Identify which cell holds the provided text, then report its [X, Y] central coordinate. 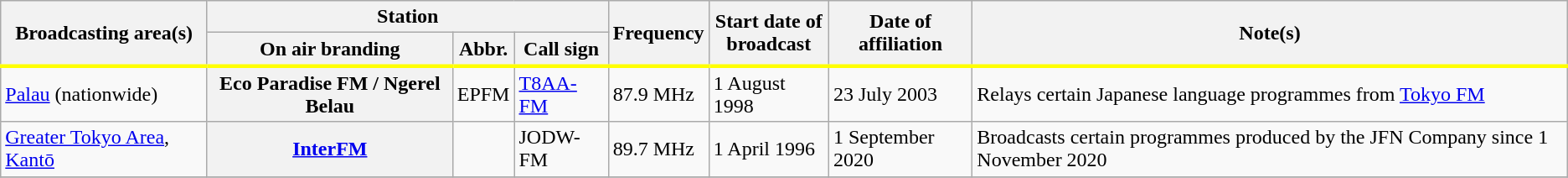
Broadcasting area(s) [104, 34]
T8AA-FM [561, 94]
JODW-FM [561, 149]
1 August 1998 [769, 94]
InterFM [330, 149]
Call sign [561, 50]
Note(s) [1270, 34]
Start date ofbroadcast [769, 34]
Abbr. [483, 50]
Eco Paradise FM / Ngerel Belau [330, 94]
On air branding [330, 50]
87.9 MHz [658, 94]
Frequency [658, 34]
EPFM [483, 94]
Broadcasts certain programmes produced by the JFN Company since 1 November 2020 [1270, 149]
1 September 2020 [900, 149]
89.7 MHz [658, 149]
1 April 1996 [769, 149]
Relays certain Japanese language programmes from Tokyo FM [1270, 94]
Date ofaffiliation [900, 34]
Station [407, 17]
Palau (nationwide) [104, 94]
23 July 2003 [900, 94]
Greater Tokyo Area, Kantō [104, 149]
